Return (x, y) of the center of cell containing provided text 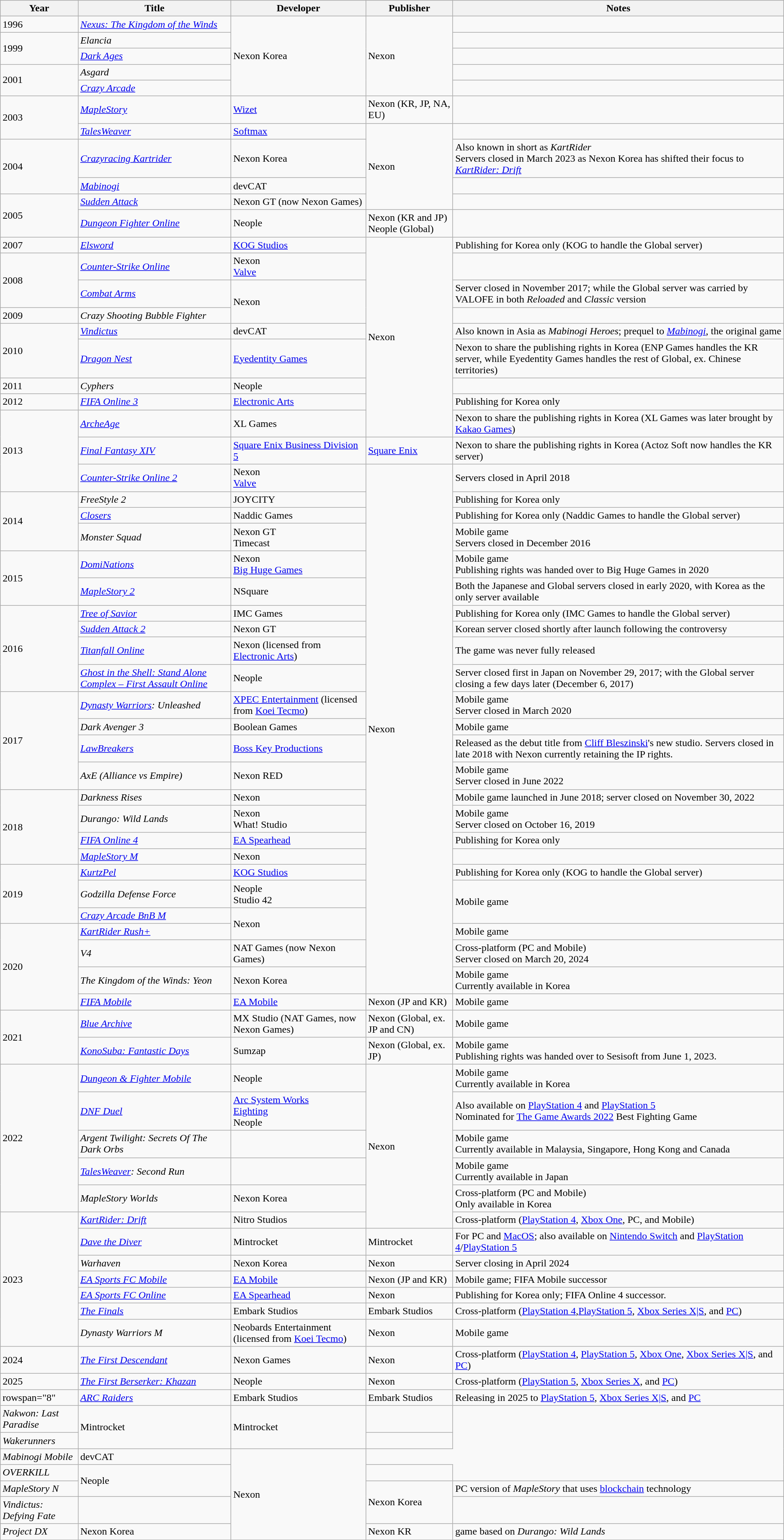
2025 (39, 1382)
Neople Studio 42 (298, 894)
AxE (Alliance vs Empire) (154, 776)
Nexon to share the publishing rights in Korea (XL Games was later brought by Kakao Games) (618, 423)
Mobile game Server closed in March 2020 (618, 705)
2019 (39, 894)
2018 (39, 827)
Nexon What! Studio (298, 819)
Elsword (154, 245)
Dave the Diver (154, 1242)
2011 (39, 386)
The Kingdom of the Winds: Yeon (154, 980)
KartRider Rush+ (154, 931)
Cross-platform (PlayStation 4, Xbox One, PC, and Mobile) (618, 1220)
Neobards Entertainment (licensed from Koei Tecmo) (298, 1332)
Nexon GT (now Nexon Games) (298, 202)
Nexon (KR, JP, NA, EU) (409, 110)
The First Descendant (154, 1360)
Nexus: The Kingdom of the Winds (154, 24)
2020 (39, 966)
Boss Key Productions (298, 748)
MapleStory Worlds (154, 1198)
Square Enix Business Division 5 (298, 451)
EA Sports FC Mobile (154, 1279)
Elancia (154, 40)
Developer (298, 8)
Counter-Strike Online (154, 266)
Releasing in 2025 to PlayStation 5, Xbox Series X|S, and PC (618, 1398)
Publishing for Korea only; FIFA Online 4 successor. (618, 1295)
2008 (39, 280)
Dark Avenger 3 (154, 727)
Dungeon & Fighter Mobile (154, 1078)
2004 (39, 166)
Sudden Attack 2 (154, 629)
rowspan="8" (39, 1398)
IMC Games (298, 613)
2024 (39, 1360)
Vindictus (154, 331)
MX Studio (NAT Games, now Nexon Games) (298, 1024)
Dynasty Warriors M (154, 1332)
Closers (154, 515)
Monster Squad (154, 537)
Also known in short as KartRider Servers closed in March 2023 as Nexon Korea has shifted their focus to KartRider: Drift (618, 158)
MapleStory (154, 110)
The Finals (154, 1311)
Nexon GT Timecast (298, 537)
Publisher (409, 8)
Mobile game Currently available in Malaysia, Singapore, Hong Kong and Canada (618, 1144)
2001 (39, 80)
2022 (39, 1138)
NSquare (298, 592)
XL Games (298, 423)
Also known in Asia as Mabinogi Heroes; prequel to Mabinogi, the original game (618, 331)
Wizet (298, 110)
Ghost in the Shell: Stand Alone Complex – First Assault Online (154, 678)
The game was never fully released (618, 651)
1996 (39, 24)
2016 (39, 648)
Mobile game Server closed on October 16, 2019 (618, 819)
Server closed first in Japan on November 29, 2017; with the Global server closing a few days later (December 6, 2017) (618, 678)
Tree of Savior (154, 613)
Nexon (Global, ex. JP and CN) (409, 1024)
1999 (39, 48)
Notes (618, 8)
Cross-platform (PC and Mobile) Only available in Korea (618, 1198)
Cross-platform (PlayStation 4,PlayStation 5, Xbox Series X|S, and PC) (618, 1311)
Mobile game launched in June 2018; server closed on November 30, 2022 (618, 797)
Blue Archive (154, 1024)
FIFA Mobile (154, 1002)
Sudden Attack (154, 202)
MapleStory N (39, 1488)
Naddic Games (298, 515)
Cross-platform (PlayStation 4, PlayStation 5, Xbox One, Xbox Series X|S, and PC) (618, 1360)
The First Berserker: Khazan (154, 1382)
Final Fantasy XIV (154, 451)
MapleStory 2 (154, 592)
Crazyracing Kartrider (154, 158)
ArcheAge (154, 423)
game based on Durango: Wild Lands (618, 1532)
ARC Raiders (154, 1398)
Sumzap (298, 1051)
KurtzPel (154, 872)
Nexon GT (298, 629)
Dungeon Fighter Online (154, 223)
Publishing for Korea only (Naddic Games to handle the Global server) (618, 515)
Mobile game Publishing rights was handed over to Sesisoft from June 1, 2023. (618, 1051)
KartRider: Drift (154, 1220)
Nexon to share the publishing rights in Korea (Actoz Soft now handles the KR server) (618, 451)
Server closed in November 2017; while the Global server was carried by VALOFE in both Reloaded and Classic version (618, 294)
2012 (39, 402)
TalesWeaver (154, 131)
Combat Arms (154, 294)
For PC and MacOS; also available on Nintendo Switch and PlayStation 4/PlayStation 5 (618, 1242)
Released as the debut title from Cliff Bleszinski's new studio. Servers closed in late 2018 with Nexon currently retaining the IP rights. (618, 748)
Nitro Studios (298, 1220)
2009 (39, 315)
FreeStyle 2 (154, 499)
Godzilla Defense Force (154, 894)
Crazy Arcade (154, 88)
Servers closed in April 2018 (618, 478)
OVERKILL (39, 1473)
Nexon (Global, ex. JP) (409, 1051)
DomiNations (154, 564)
JOYCITY (298, 499)
Mobile game Currently available in Japan (618, 1171)
Nexon RED (298, 776)
2010 (39, 351)
Nexon (KR and JP)Neople (Global) (409, 223)
Nexon Games (298, 1360)
Wakerunners (39, 1441)
Title (154, 8)
Cross-platform (PC and Mobile) Server closed on March 20, 2024 (618, 953)
Nexon (licensed from Electronic Arts) (298, 651)
Arc System Works Eighting Neople (298, 1111)
Titanfall Online (154, 651)
Vindictus: Defying Fate (39, 1510)
Nakwon: Last Paradise (39, 1419)
XPEC Entertainment (licensed from Koei Tecmo) (298, 705)
Argent Twilight: Secrets Of The Dark Orbs (154, 1144)
Eyedentity Games (298, 359)
TalesWeaver: Second Run (154, 1171)
MapleStory M (154, 856)
Publishing for Korea only (IMC Games to handle the Global server) (618, 613)
2017 (39, 741)
DNF Duel (154, 1111)
Mobile game Publishing rights was handed over to Big Huge Games in 2020 (618, 564)
Counter-Strike Online 2 (154, 478)
Crazy Arcade BnB M (154, 915)
Boolean Games (298, 727)
Dragon Nest (154, 359)
Cyphers (154, 386)
Project DX (39, 1532)
FIFA Online 3 (154, 402)
Nexon Big Huge Games (298, 564)
V4 (154, 953)
Mobile game; FIFA Mobile successor (618, 1279)
2005 (39, 215)
Warhaven (154, 1263)
Softmax (298, 131)
FIFA Online 4 (154, 840)
Dynasty Warriors: Unleashed (154, 705)
KonoSuba: Fantastic Days (154, 1051)
Mabinogi Mobile (39, 1457)
LawBreakers (154, 748)
2007 (39, 245)
2015 (39, 578)
NAT Games (now Nexon Games) (298, 953)
Darkness Rises (154, 797)
EA Sports FC Online (154, 1295)
Nexon KR (409, 1532)
Year (39, 8)
2013 (39, 451)
Dark Ages (154, 56)
Mobile gameServer closed in June 2022 (618, 776)
Cross-platform (PlayStation 5, Xbox Series X, and PC) (618, 1382)
Server closing in April 2024 (618, 1263)
2003 (39, 117)
Electronic Arts (298, 402)
Durango: Wild Lands (154, 819)
Mobile game Servers closed in December 2016 (618, 537)
Also available on PlayStation 4 and PlayStation 5 Nominated for The Game Awards 2022 Best Fighting Game (618, 1111)
Korean server closed shortly after launch following the controversy (618, 629)
Square Enix (409, 451)
Both the Japanese and Global servers closed in early 2020, with Korea as the only server available (618, 592)
Crazy Shooting Bubble Fighter (154, 315)
2014 (39, 521)
2021 (39, 1037)
PC version of MapleStory that uses blockchain technology (618, 1488)
2023 (39, 1279)
Mabinogi (154, 186)
Asgard (154, 72)
